Capture the cell that displays the provided text and extract its [x, y] central coordinate. 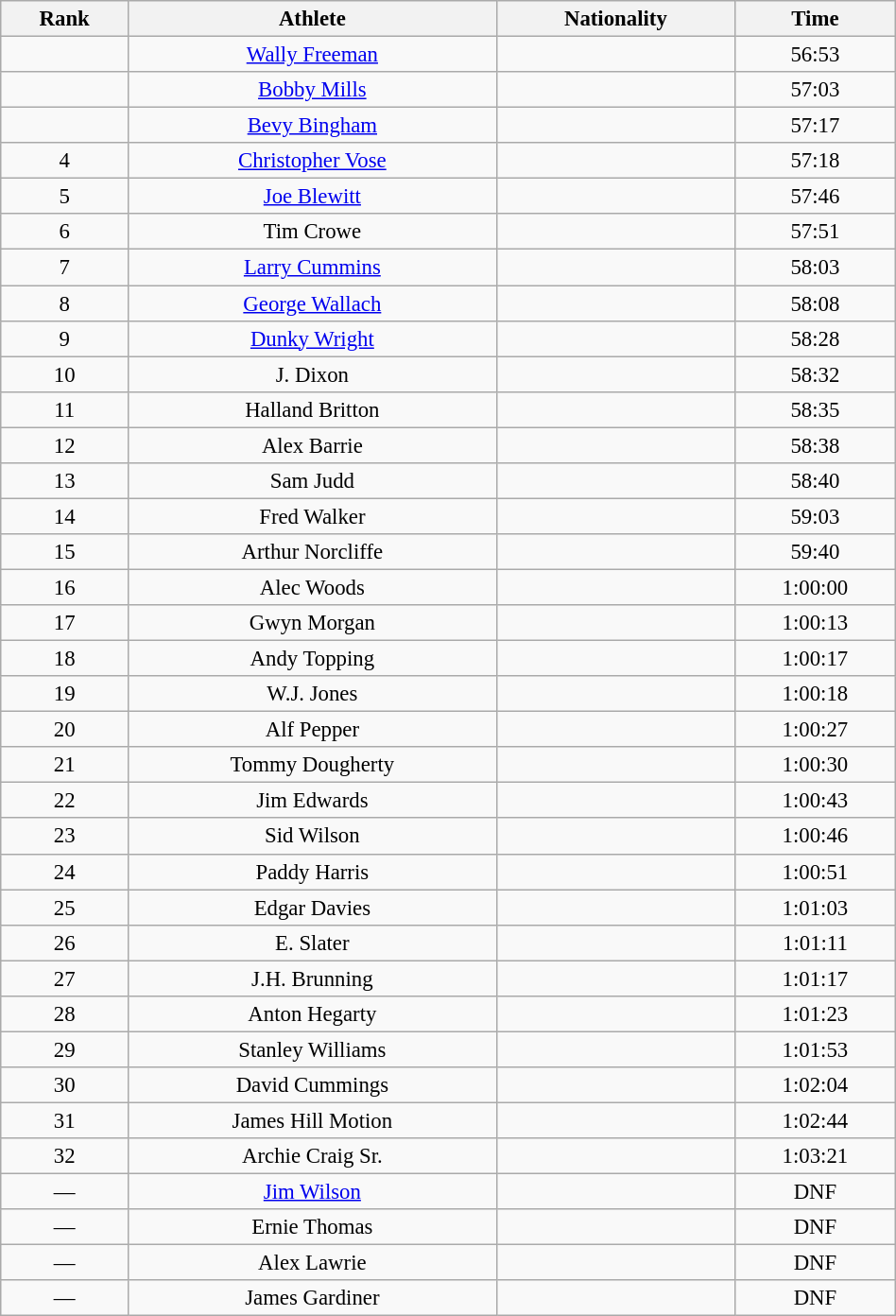
25 [64, 908]
56:53 [816, 55]
David Cummings [313, 1085]
Joe Blewitt [313, 197]
Archie Craig Sr. [313, 1156]
Nationality [615, 19]
E. Slater [313, 943]
14 [64, 516]
Paddy Harris [313, 872]
Athlete [313, 19]
16 [64, 587]
1:01:03 [816, 908]
58:28 [816, 338]
13 [64, 481]
1:01:53 [816, 1049]
6 [64, 232]
Alex Barrie [313, 445]
Ernie Thomas [313, 1227]
J. Dixon [313, 374]
30 [64, 1085]
1:00:00 [816, 587]
1:01:23 [816, 1014]
1:01:11 [816, 943]
58:32 [816, 374]
1:00:18 [816, 694]
Rank [64, 19]
Andy Topping [313, 659]
Christopher Vose [313, 161]
James Gardiner [313, 1298]
58:03 [816, 268]
19 [64, 694]
24 [64, 872]
10 [64, 374]
Jim Wilson [313, 1192]
1:00:17 [816, 659]
31 [64, 1120]
18 [64, 659]
28 [64, 1014]
57:17 [816, 126]
29 [64, 1049]
57:46 [816, 197]
21 [64, 765]
59:40 [816, 552]
4 [64, 161]
26 [64, 943]
1:00:43 [816, 801]
Sid Wilson [313, 837]
58:35 [816, 409]
1:00:13 [816, 623]
James Hill Motion [313, 1120]
1:00:30 [816, 765]
57:18 [816, 161]
20 [64, 730]
58:38 [816, 445]
Dunky Wright [313, 338]
Alec Woods [313, 587]
1:02:44 [816, 1120]
1:00:51 [816, 872]
22 [64, 801]
1:03:21 [816, 1156]
23 [64, 837]
32 [64, 1156]
Time [816, 19]
9 [64, 338]
Tim Crowe [313, 232]
J.H. Brunning [313, 978]
58:40 [816, 481]
Bobby Mills [313, 90]
57:51 [816, 232]
Stanley Williams [313, 1049]
Alf Pepper [313, 730]
Gwyn Morgan [313, 623]
Arthur Norcliffe [313, 552]
17 [64, 623]
Jim Edwards [313, 801]
57:03 [816, 90]
1:01:17 [816, 978]
12 [64, 445]
5 [64, 197]
Anton Hegarty [313, 1014]
1:02:04 [816, 1085]
Edgar Davies [313, 908]
Halland Britton [313, 409]
George Wallach [313, 303]
Alex Lawrie [313, 1263]
W.J. Jones [313, 694]
Wally Freeman [313, 55]
Larry Cummins [313, 268]
1:00:27 [816, 730]
1:00:46 [816, 837]
58:08 [816, 303]
59:03 [816, 516]
Tommy Dougherty [313, 765]
Bevy Bingham [313, 126]
8 [64, 303]
Fred Walker [313, 516]
11 [64, 409]
27 [64, 978]
Sam Judd [313, 481]
7 [64, 268]
15 [64, 552]
